Return [X, Y] of the center of cell containing provided text 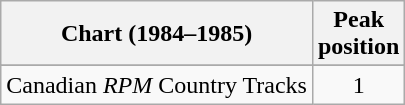
1 [358, 85]
Chart (1984–1985) [157, 34]
Peakposition [358, 34]
Canadian RPM Country Tracks [157, 85]
